Capture the cell that displays the provided text and extract its [x, y] central coordinate. 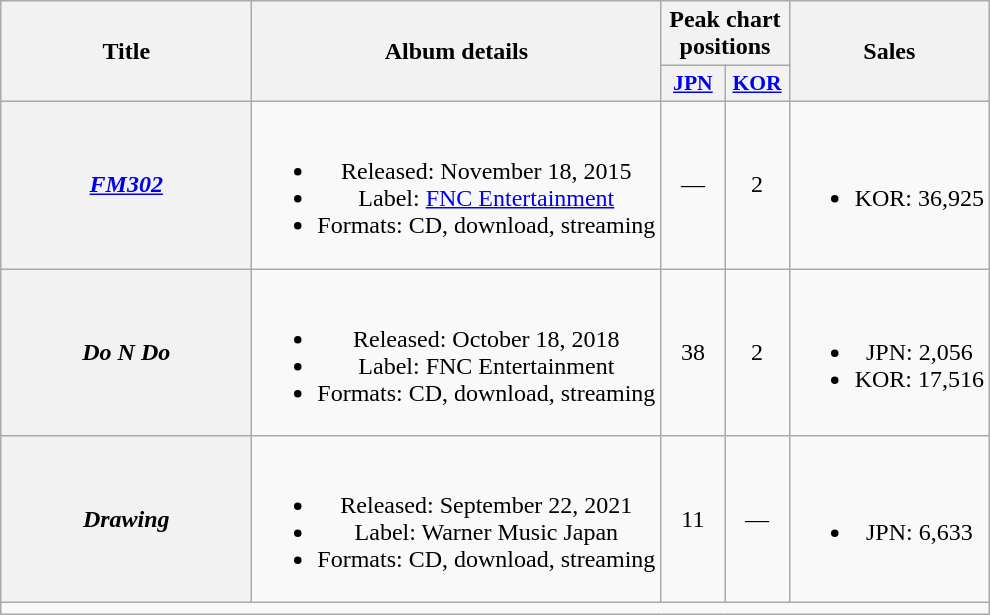
KOR [757, 84]
11 [693, 520]
JPN [693, 84]
Released: November 18, 2015 Label: FNC EntertainmentFormats: CD, download, streaming [456, 184]
Sales [889, 52]
Released: September 22, 2021 Label: Warner Music JapanFormats: CD, download, streaming [456, 520]
Album details [456, 52]
38 [693, 352]
Title [126, 52]
FM302 [126, 184]
Peak chart positions [725, 34]
KOR: 36,925 [889, 184]
JPN: 6,633 [889, 520]
Released: October 18, 2018 Label: FNC EntertainmentFormats: CD, download, streaming [456, 352]
JPN: 2,056KOR: 17,516 [889, 352]
Drawing [126, 520]
Do N Do [126, 352]
